Output the [x, y] coordinate of the center of the cell containing the given text.  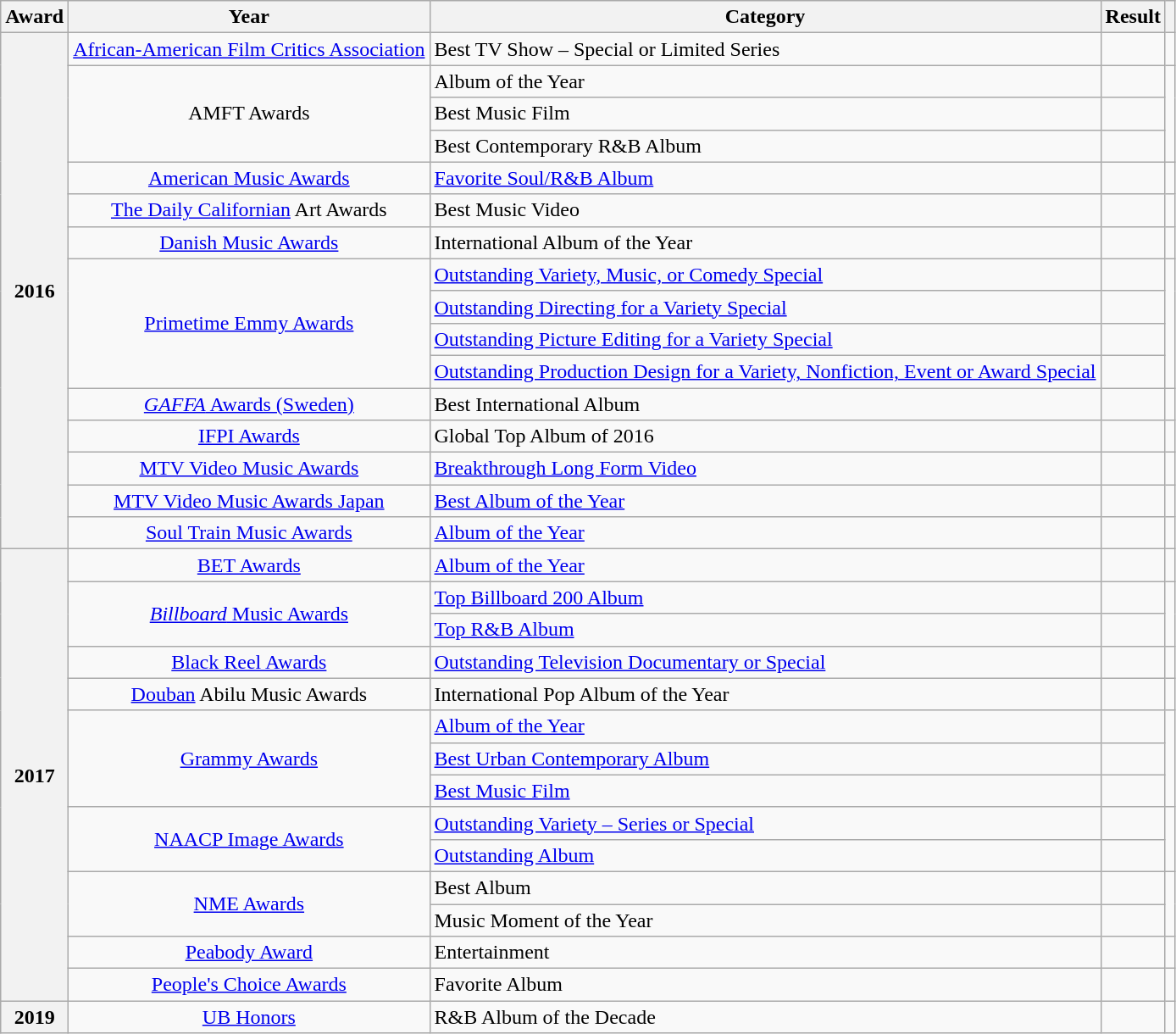
Outstanding Album [765, 855]
BET Awards [249, 565]
Outstanding Television Documentary or Special [765, 662]
International Album of the Year [765, 242]
Best Album of the Year [765, 501]
Best Album [765, 887]
African-American Film Critics Association [249, 49]
Favorite Soul/R&B Album [765, 178]
Danish Music Awards [249, 242]
MTV Video Music Awards Japan [249, 501]
Outstanding Picture Editing for a Variety Special [765, 339]
Best TV Show – Special or Limited Series [765, 49]
Douban Abilu Music Awards [249, 694]
Top Billboard 200 Album [765, 598]
Award [35, 17]
Music Moment of the Year [765, 920]
R&B Album of the Decade [765, 1017]
Category [765, 17]
International Pop Album of the Year [765, 694]
Soul Train Music Awards [249, 533]
GAFFA Awards (Sweden) [249, 404]
Entertainment [765, 953]
AMFT Awards [249, 114]
Outstanding Variety, Music, or Comedy Special [765, 275]
Outstanding Variety – Series or Special [765, 823]
The Daily Californian Art Awards [249, 210]
Black Reel Awards [249, 662]
IFPI Awards [249, 436]
MTV Video Music Awards [249, 469]
Best Contemporary R&B Album [765, 146]
2016 [35, 292]
Favorite Album [765, 985]
2017 [35, 775]
Top R&B Album [765, 630]
Billboard Music Awards [249, 614]
Best Urban Contemporary Album [765, 759]
Result [1133, 17]
People's Choice Awards [249, 985]
Outstanding Directing for a Variety Special [765, 307]
Year [249, 17]
UB Honors [249, 1017]
Primetime Emmy Awards [249, 323]
Grammy Awards [249, 759]
Global Top Album of 2016 [765, 436]
American Music Awards [249, 178]
Breakthrough Long Form Video [765, 469]
NME Awards [249, 903]
NAACP Image Awards [249, 839]
Outstanding Production Design for a Variety, Nonfiction, Event or Award Special [765, 371]
Peabody Award [249, 953]
Best International Album [765, 404]
Best Music Video [765, 210]
2019 [35, 1017]
